Return the (x, y) coordinate for the center point of the cell that contains the specified text.  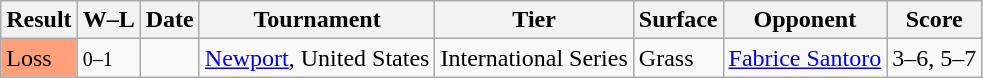
Grass (678, 58)
Date (170, 20)
Result (39, 20)
Tournament (317, 20)
International Series (534, 58)
Tier (534, 20)
Opponent (805, 20)
Newport, United States (317, 58)
0–1 (108, 58)
Loss (39, 58)
Fabrice Santoro (805, 58)
W–L (108, 20)
3–6, 5–7 (934, 58)
Score (934, 20)
Surface (678, 20)
